Extract the [X, Y] coordinate from the center of the cell holding the provided text.  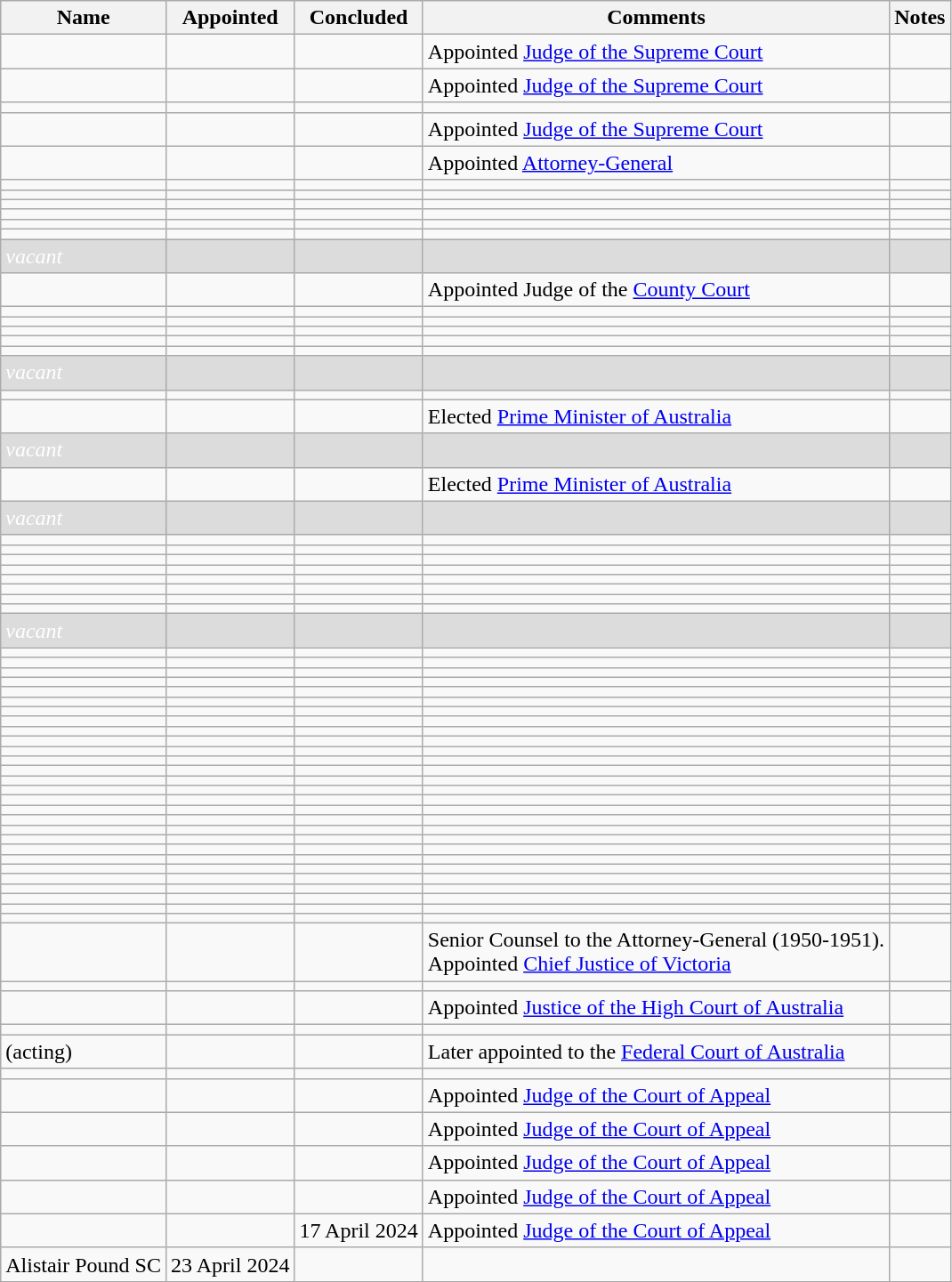
Comments [656, 18]
17 April 2024 [359, 1230]
Appointed Justice of the High Court of Australia [656, 1008]
23 April 2024 [230, 1264]
Appointed [230, 18]
Concluded [359, 18]
Later appointed to the Federal Court of Australia [656, 1052]
Senior Counsel to the Attorney-General (1950-1951).Appointed Chief Justice of Victoria [656, 952]
Notes [920, 18]
Appointed Judge of the County Court [656, 290]
Name [84, 18]
Alistair Pound SC [84, 1264]
(acting) [84, 1052]
Appointed Attorney-General [656, 163]
